Return the [x, y] coordinate for the center point of the cell that contains the specified text.  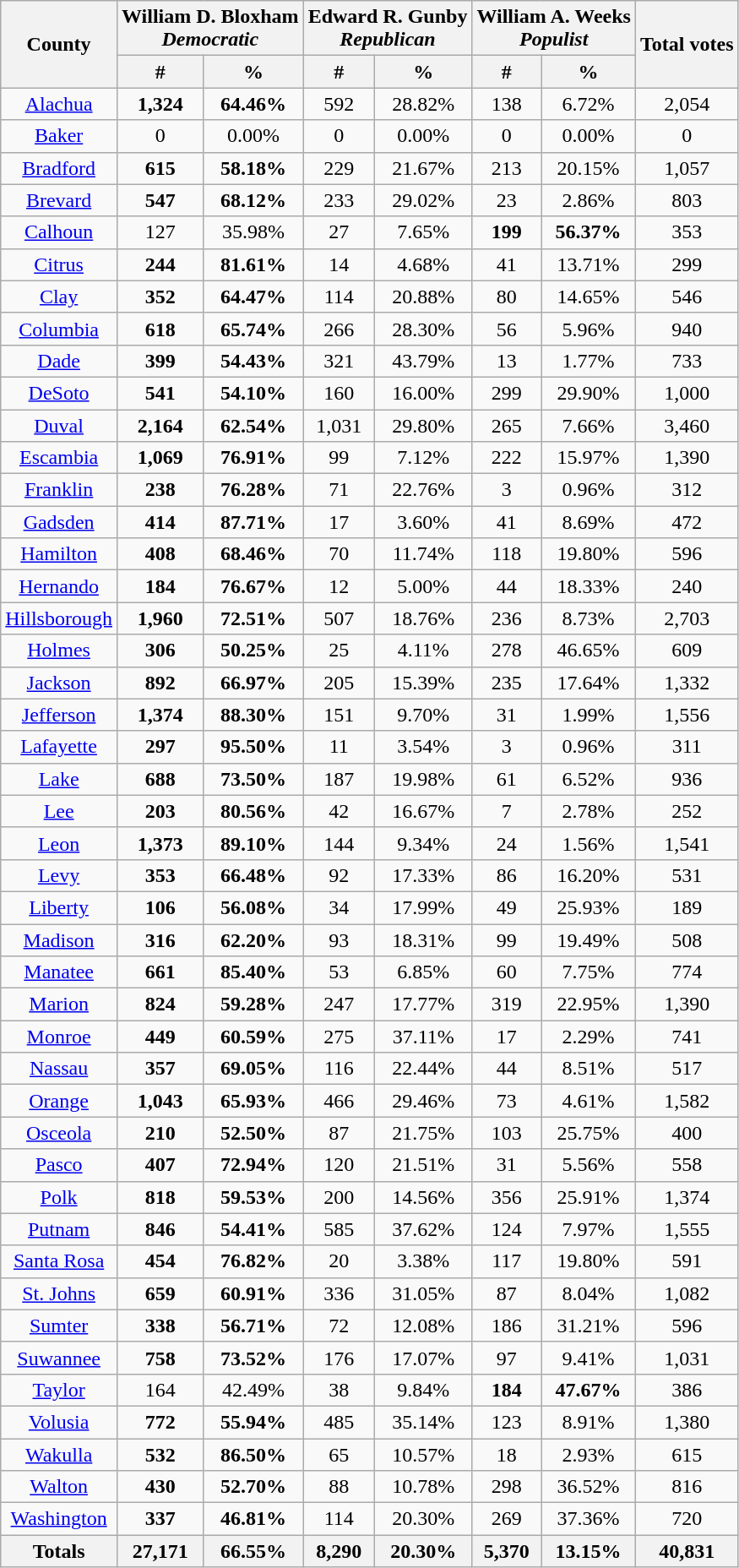
56.37% [589, 232]
186 [507, 1326]
Walton [59, 1487]
1,373 [160, 843]
22.44% [422, 1069]
106 [160, 907]
66.97% [253, 683]
449 [160, 1037]
69.05% [253, 1069]
160 [339, 393]
72.94% [253, 1165]
31.21% [589, 1326]
803 [687, 200]
120 [339, 1165]
13.15% [589, 1551]
127 [160, 232]
29.80% [422, 425]
62.54% [253, 425]
240 [687, 586]
46.65% [589, 651]
81.61% [253, 264]
12.08% [422, 1326]
4.11% [422, 651]
275 [339, 1037]
27,171 [160, 1551]
2,703 [687, 618]
Duval [59, 425]
252 [687, 811]
6.85% [422, 972]
28.82% [422, 104]
Orange [59, 1101]
338 [160, 1326]
1,057 [687, 168]
733 [687, 361]
23 [507, 200]
86 [507, 875]
95.50% [253, 747]
65.74% [253, 329]
18 [507, 1454]
2,054 [687, 104]
42.49% [253, 1390]
56.08% [253, 907]
88.30% [253, 715]
5.56% [589, 1165]
Hamilton [59, 554]
1.99% [589, 715]
52.50% [253, 1133]
17.64% [589, 683]
20.15% [589, 168]
117 [507, 1261]
103 [507, 1133]
144 [339, 843]
60 [507, 972]
8.04% [589, 1293]
8.91% [589, 1422]
46.81% [253, 1519]
86.50% [253, 1454]
Suwannee [59, 1358]
9.34% [422, 843]
356 [507, 1197]
1,380 [687, 1422]
14 [339, 264]
138 [507, 104]
151 [339, 715]
10.78% [422, 1487]
200 [339, 1197]
76.67% [253, 586]
399 [160, 361]
Nassau [59, 1069]
42 [339, 811]
52.70% [253, 1487]
24 [507, 843]
8,290 [339, 1551]
County [59, 44]
Volusia [59, 1422]
936 [687, 779]
Escambia [59, 458]
720 [687, 1519]
18.33% [589, 586]
38 [339, 1390]
37.36% [589, 1519]
7.75% [589, 972]
Wakulla [59, 1454]
430 [160, 1487]
70 [339, 554]
312 [687, 490]
80.56% [253, 811]
6.72% [589, 104]
591 [687, 1261]
72.51% [253, 618]
76.82% [253, 1261]
Levy [59, 875]
68.12% [253, 200]
31.05% [422, 1293]
1,555 [687, 1229]
Polk [59, 1197]
7.66% [589, 425]
8.73% [589, 618]
Putnam [59, 1229]
Jefferson [59, 715]
688 [160, 779]
Alachua [59, 104]
774 [687, 972]
14.56% [422, 1197]
25.91% [589, 1197]
19.49% [589, 940]
3,460 [687, 425]
Baker [59, 136]
Brevard [59, 200]
Taylor [59, 1390]
266 [339, 329]
Columbia [59, 329]
Edward R. Gunby Republican [388, 29]
66.48% [253, 875]
541 [160, 393]
176 [339, 1358]
66.55% [253, 1551]
531 [687, 875]
5.00% [422, 586]
546 [687, 297]
Sumter [59, 1326]
18.76% [422, 618]
15.39% [422, 683]
357 [160, 1069]
Holmes [59, 651]
508 [687, 940]
Liberty [59, 907]
316 [160, 940]
21.67% [422, 168]
17.77% [422, 1004]
278 [507, 651]
Monroe [59, 1037]
21.75% [422, 1133]
11 [339, 747]
16.20% [589, 875]
18.31% [422, 940]
5,370 [507, 1551]
St. Johns [59, 1293]
29.90% [589, 393]
80 [507, 297]
97 [507, 1358]
17.07% [422, 1358]
297 [160, 747]
17.99% [422, 907]
13.71% [589, 264]
Gadsden [59, 522]
87.71% [253, 522]
DeSoto [59, 393]
222 [507, 458]
741 [687, 1037]
1,000 [687, 393]
408 [160, 554]
Hillsborough [59, 618]
2,164 [160, 425]
7 [507, 811]
58.18% [253, 168]
1,541 [687, 843]
4.68% [422, 264]
454 [160, 1261]
Hernando [59, 586]
11.74% [422, 554]
7.65% [422, 232]
Jackson [59, 683]
76.91% [253, 458]
20.88% [422, 297]
50.25% [253, 651]
235 [507, 683]
187 [339, 779]
1,324 [160, 104]
Dade [59, 361]
659 [160, 1293]
15.97% [589, 458]
1.77% [589, 361]
1,960 [160, 618]
507 [339, 618]
16.00% [422, 393]
73.52% [253, 1358]
1,043 [160, 1101]
124 [507, 1229]
34 [339, 907]
35.14% [422, 1422]
213 [507, 168]
29.46% [422, 1101]
55.94% [253, 1422]
485 [339, 1422]
19.98% [422, 779]
27 [339, 232]
592 [339, 104]
210 [160, 1133]
244 [160, 264]
12 [339, 586]
472 [687, 522]
Lee [59, 811]
22.95% [589, 1004]
88 [339, 1487]
William D. Bloxham Democratic [209, 29]
62.20% [253, 940]
311 [687, 747]
7.97% [589, 1229]
609 [687, 651]
14.65% [589, 297]
321 [339, 361]
816 [687, 1487]
1,582 [687, 1101]
940 [687, 329]
59.53% [253, 1197]
54.41% [253, 1229]
2.78% [589, 811]
1,082 [687, 1293]
336 [339, 1293]
3.54% [422, 747]
118 [507, 554]
Totals [59, 1551]
7.12% [422, 458]
8.69% [589, 522]
352 [160, 297]
233 [339, 200]
47.67% [589, 1390]
8.51% [589, 1069]
73.50% [253, 779]
205 [339, 683]
Madison [59, 940]
Washington [59, 1519]
414 [160, 522]
William A. Weeks Populist [554, 29]
247 [339, 1004]
5.96% [589, 329]
64.46% [253, 104]
61 [507, 779]
824 [160, 1004]
Manatee [59, 972]
71 [339, 490]
203 [160, 811]
517 [687, 1069]
269 [507, 1519]
2.86% [589, 200]
35.98% [253, 232]
56 [507, 329]
1,069 [160, 458]
229 [339, 168]
64.47% [253, 297]
265 [507, 425]
13 [507, 361]
68.46% [253, 554]
238 [160, 490]
Leon [59, 843]
Pasco [59, 1165]
Santa Rosa [59, 1261]
65 [339, 1454]
54.10% [253, 393]
60.91% [253, 1293]
36.52% [589, 1487]
25.75% [589, 1133]
558 [687, 1165]
116 [339, 1069]
Lake [59, 779]
1.56% [589, 843]
16.67% [422, 811]
65.93% [253, 1101]
85.40% [253, 972]
2.29% [589, 1037]
319 [507, 1004]
400 [687, 1133]
407 [160, 1165]
49 [507, 907]
Total votes [687, 44]
72 [339, 1326]
93 [339, 940]
Clay [59, 297]
386 [687, 1390]
123 [507, 1422]
3.60% [422, 522]
306 [160, 651]
661 [160, 972]
1,556 [687, 715]
89.10% [253, 843]
10.57% [422, 1454]
60.59% [253, 1037]
43.79% [422, 361]
29.02% [422, 200]
1,332 [687, 683]
618 [160, 329]
40,831 [687, 1551]
818 [160, 1197]
37.11% [422, 1037]
Franklin [59, 490]
4.61% [589, 1101]
6.52% [589, 779]
Lafayette [59, 747]
9.84% [422, 1390]
25.93% [589, 907]
547 [160, 200]
9.41% [589, 1358]
20 [339, 1261]
892 [160, 683]
37.62% [422, 1229]
73 [507, 1101]
466 [339, 1101]
25 [339, 651]
76.28% [253, 490]
199 [507, 232]
772 [160, 1422]
585 [339, 1229]
17.33% [422, 875]
92 [339, 875]
53 [339, 972]
59.28% [253, 1004]
189 [687, 907]
9.70% [422, 715]
164 [160, 1390]
Calhoun [59, 232]
758 [160, 1358]
Osceola [59, 1133]
236 [507, 618]
3.38% [422, 1261]
54.43% [253, 361]
21.51% [422, 1165]
532 [160, 1454]
28.30% [422, 329]
846 [160, 1229]
Citrus [59, 264]
56.71% [253, 1326]
2.93% [589, 1454]
337 [160, 1519]
22.76% [422, 490]
Bradford [59, 168]
Marion [59, 1004]
298 [507, 1487]
